Extract the (x, y) coordinate from the center of the cell holding the provided text.  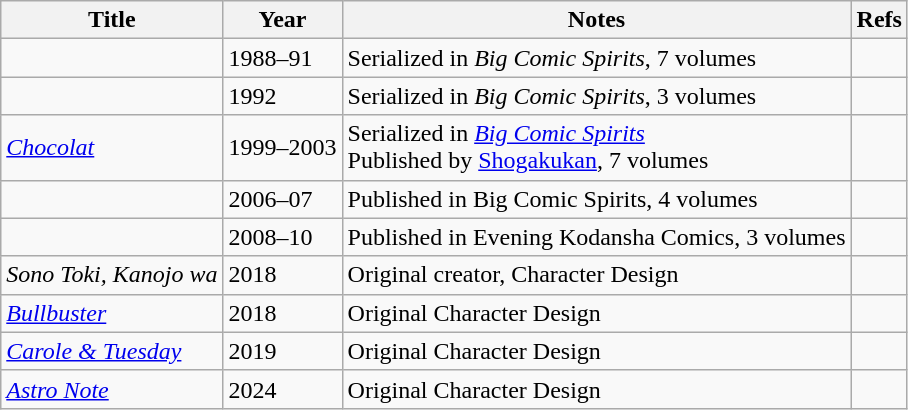
1999–2003 (282, 148)
2024 (282, 389)
Published in Big Comic Spirits, 4 volumes (596, 199)
Year (282, 20)
Refs (879, 20)
1992 (282, 96)
Carole & Tuesday (112, 351)
Original creator, Character Design (596, 275)
Bullbuster (112, 313)
2019 (282, 351)
2008–10 (282, 237)
Astro Note (112, 389)
Serialized in Big Comic Spirits, 3 volumes (596, 96)
Serialized in Big Comic SpiritsPublished by Shogakukan, 7 volumes (596, 148)
Chocolat (112, 148)
Published in Evening Kodansha Comics, 3 volumes (596, 237)
Sono Toki, Kanojo wa (112, 275)
Title (112, 20)
1988–91 (282, 58)
Notes (596, 20)
2006–07 (282, 199)
Serialized in Big Comic Spirits, 7 volumes (596, 58)
